Provide the (x, y) coordinate of the cell's center where the given text is located.  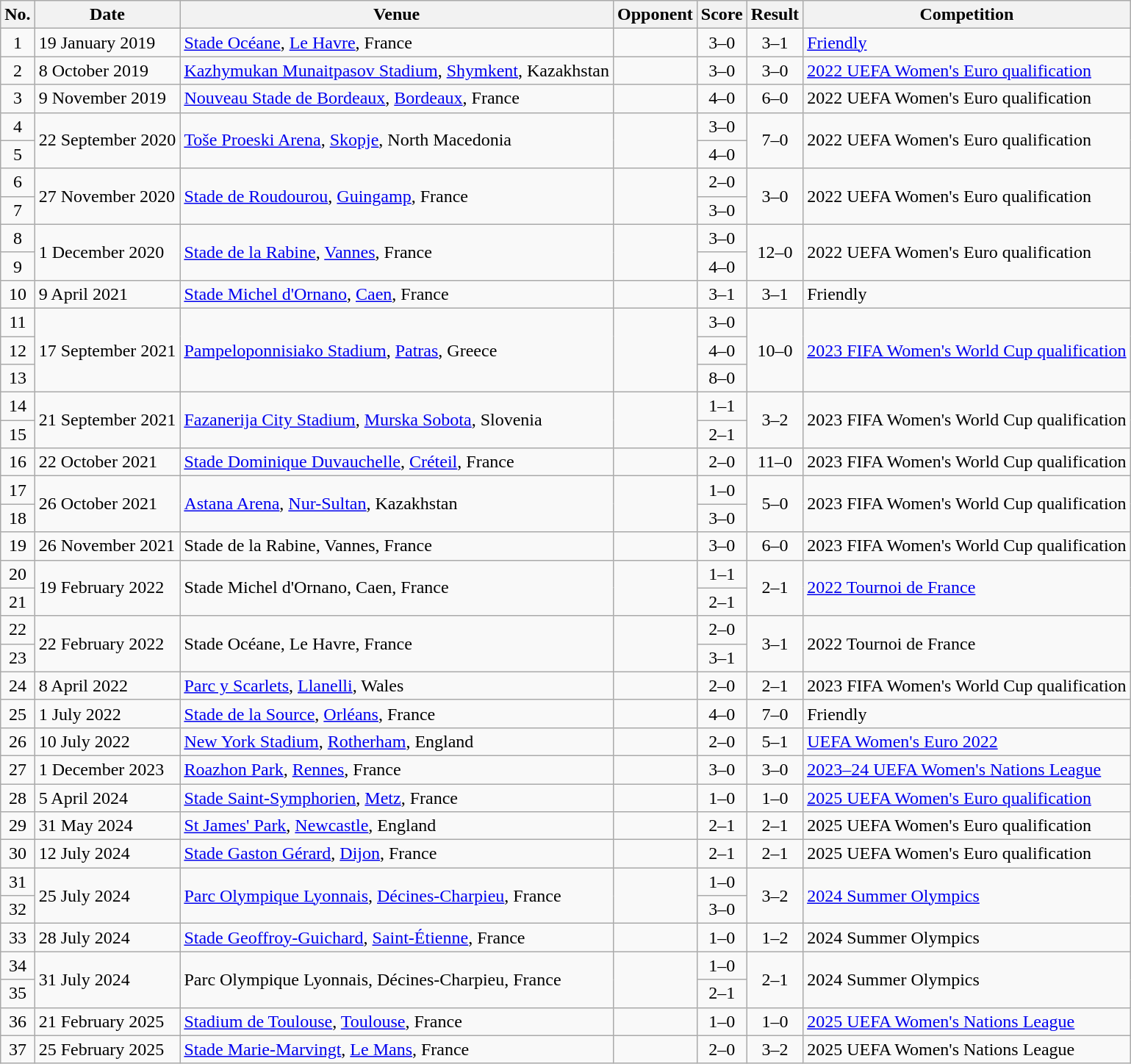
1 December 2023 (107, 769)
22 October 2021 (107, 462)
1 July 2022 (107, 713)
Kazhymukan Munaitpasov Stadium, Shymkent, Kazakhstan (397, 71)
31 July 2024 (107, 979)
15 (18, 434)
17 September 2021 (107, 350)
9 April 2021 (107, 294)
1 December 2020 (107, 252)
18 (18, 518)
9 November 2019 (107, 98)
11–0 (775, 462)
11 (18, 322)
26 (18, 741)
16 (18, 462)
22 September 2020 (107, 140)
9 (18, 266)
Stade de la Source, Orléans, France (397, 713)
Parc y Scarlets, Llanelli, Wales (397, 686)
2023–24 UEFA Women's Nations League (967, 769)
Venue (397, 15)
Pampeloponnisiako Stadium, Patras, Greece (397, 350)
6 (18, 182)
30 (18, 854)
12–0 (775, 252)
Stadium de Toulouse, Toulouse, France (397, 1021)
Stade Gaston Gérard, Dijon, France (397, 854)
26 October 2021 (107, 504)
19 January 2019 (107, 43)
Stade Marie-Marvingt, Le Mans, France (397, 1049)
28 (18, 797)
Stade Dominique Duvauchelle, Créteil, France (397, 462)
26 November 2021 (107, 546)
1–2 (775, 938)
32 (18, 910)
25 February 2025 (107, 1049)
8–0 (722, 378)
19 February 2022 (107, 588)
Stade Geoffroy-Guichard, Saint-Étienne, France (397, 938)
2 (18, 71)
20 (18, 574)
Nouveau Stade de Bordeaux, Bordeaux, France (397, 98)
22 February 2022 (107, 644)
New York Stadium, Rotherham, England (397, 741)
Toše Proeski Arena, Skopje, North Macedonia (397, 140)
Stade de Roudourou, Guingamp, France (397, 196)
1 (18, 43)
Result (775, 15)
23 (18, 658)
12 (18, 351)
22 (18, 630)
UEFA Women's Euro 2022 (967, 741)
7 (18, 210)
Stade Saint-Symphorien, Metz, France (397, 797)
31 (18, 882)
17 (18, 490)
21 September 2021 (107, 420)
12 July 2024 (107, 854)
34 (18, 966)
21 February 2025 (107, 1021)
19 (18, 546)
No. (18, 15)
37 (18, 1049)
8 April 2022 (107, 686)
5 April 2024 (107, 797)
29 (18, 826)
25 (18, 713)
10 (18, 294)
Date (107, 15)
Score (722, 15)
4 (18, 126)
27 (18, 769)
33 (18, 938)
13 (18, 378)
31 May 2024 (107, 826)
St James' Park, Newcastle, England (397, 826)
25 July 2024 (107, 896)
35 (18, 993)
8 (18, 238)
5–1 (775, 741)
21 (18, 602)
Opponent (655, 15)
Fazanerija City Stadium, Murska Sobota, Slovenia (397, 420)
5 (18, 154)
3 (18, 98)
8 October 2019 (107, 71)
14 (18, 406)
27 November 2020 (107, 196)
10 July 2022 (107, 741)
24 (18, 686)
Roazhon Park, Rennes, France (397, 769)
36 (18, 1021)
Competition (967, 15)
10–0 (775, 350)
28 July 2024 (107, 938)
Astana Arena, Nur-Sultan, Kazakhstan (397, 504)
5–0 (775, 504)
